Determine the [x, y] coordinate at the center of the cell enclosing the given text.  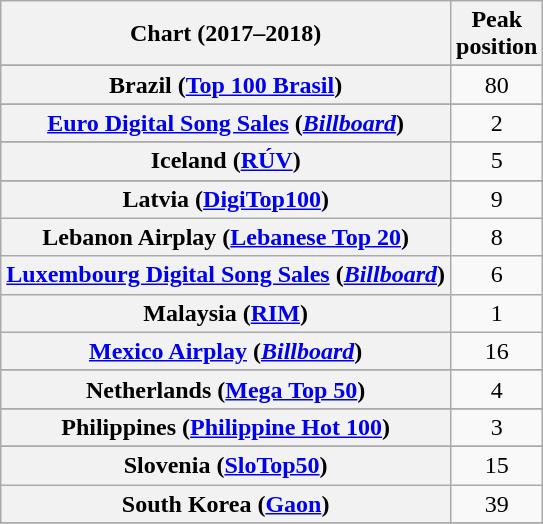
Philippines (Philippine Hot 100) [226, 427]
Luxembourg Digital Song Sales (Billboard) [226, 275]
4 [497, 389]
1 [497, 313]
80 [497, 85]
Malaysia (RIM) [226, 313]
16 [497, 351]
15 [497, 465]
Euro Digital Song Sales (Billboard) [226, 123]
9 [497, 199]
6 [497, 275]
Netherlands (Mega Top 50) [226, 389]
39 [497, 503]
Peakposition [497, 34]
Mexico Airplay (Billboard) [226, 351]
Latvia (DigiTop100) [226, 199]
5 [497, 161]
Iceland (RÚV) [226, 161]
Brazil (Top 100 Brasil) [226, 85]
3 [497, 427]
Lebanon Airplay (Lebanese Top 20) [226, 237]
2 [497, 123]
South Korea (Gaon) [226, 503]
8 [497, 237]
Slovenia (SloTop50) [226, 465]
Chart (2017–2018) [226, 34]
